Search for the cell housing the specified text and yield its (X, Y) center coordinate. 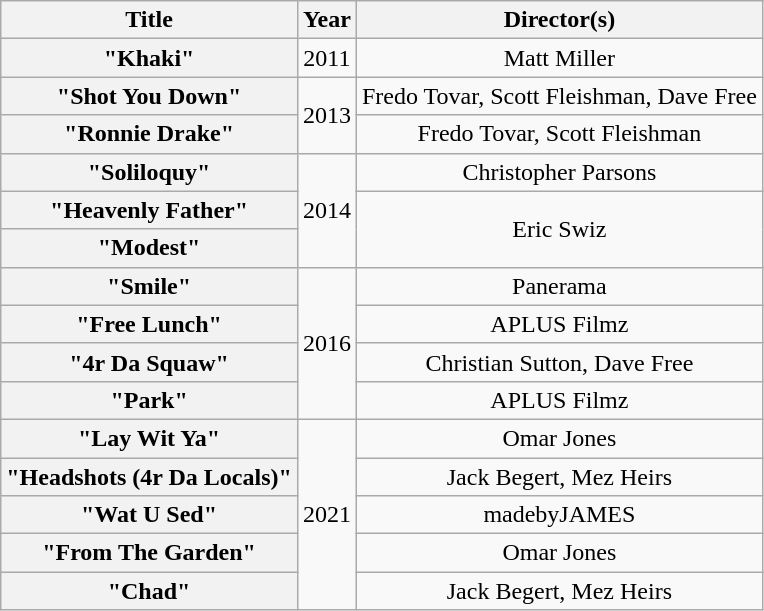
"Modest" (150, 248)
Fredo Tovar, Scott Fleishman (559, 134)
"Smile" (150, 286)
Christian Sutton, Dave Free (559, 362)
Panerama (559, 286)
"Soliloquy" (150, 172)
2011 (326, 58)
2021 (326, 514)
Director(s) (559, 20)
Year (326, 20)
"Wat U Sed" (150, 515)
"Shot You Down" (150, 96)
"Park" (150, 400)
madebyJAMES (559, 515)
Title (150, 20)
"Chad" (150, 591)
Eric Swiz (559, 229)
Fredo Tovar, Scott Fleishman, Dave Free (559, 96)
Matt Miller (559, 58)
"4r Da Squaw" (150, 362)
2013 (326, 115)
"Ronnie Drake" (150, 134)
"Free Lunch" (150, 324)
2016 (326, 343)
"Heavenly Father" (150, 210)
"Lay Wit Ya" (150, 438)
"Khaki" (150, 58)
"From The Garden" (150, 553)
"Headshots (4r Da Locals)" (150, 477)
Christopher Parsons (559, 172)
2014 (326, 210)
